Provide the (x, y) coordinate of the cell's center where the given text is located.  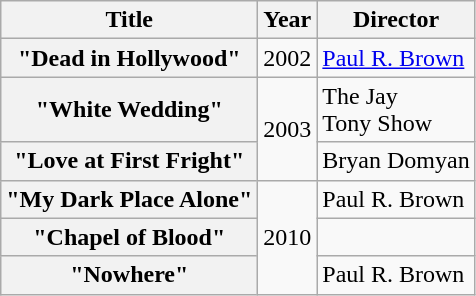
2003 (288, 128)
"Chapel of Blood" (130, 237)
"My Dark Place Alone" (130, 199)
2010 (288, 237)
2002 (288, 58)
"Love at First Fright" (130, 161)
Bryan Domyan (396, 161)
Year (288, 20)
"Nowhere" (130, 275)
The JayTony Show (396, 110)
"White Wedding" (130, 110)
"Dead in Hollywood" (130, 58)
Director (396, 20)
Title (130, 20)
